From the cell containing the given text, extract its center point as (x, y) coordinate. 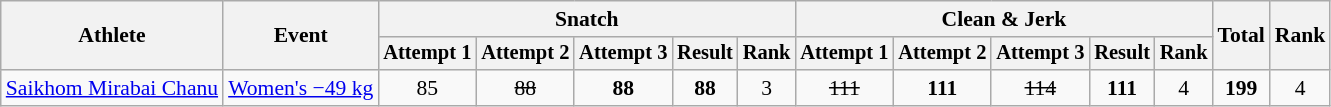
85 (427, 88)
Event (300, 36)
Athlete (112, 36)
Saikhom Mirabai Chanu (112, 88)
Total (1240, 36)
Women's −49 kg (300, 88)
3 (767, 88)
199 (1240, 88)
Snatch (586, 19)
114 (1040, 88)
Clean & Jerk (1004, 19)
